Capture the cell that displays the provided text and extract its [X, Y] central coordinate. 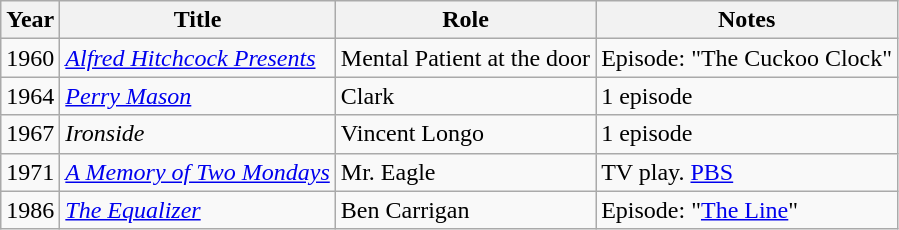
1967 [30, 134]
A Memory of Two Mondays [198, 172]
Role [465, 20]
1971 [30, 172]
The Equalizer [198, 210]
1960 [30, 58]
Vincent Longo [465, 134]
Mr. Eagle [465, 172]
Year [30, 20]
Title [198, 20]
Episode: "The Line" [747, 210]
Clark [465, 96]
Perry Mason [198, 96]
Notes [747, 20]
1986 [30, 210]
Alfred Hitchcock Presents [198, 58]
Ben Carrigan [465, 210]
Ironside [198, 134]
TV play. PBS [747, 172]
Episode: "The Cuckoo Clock" [747, 58]
1964 [30, 96]
Mental Patient at the door [465, 58]
